Return (X, Y) of the center of cell containing provided text 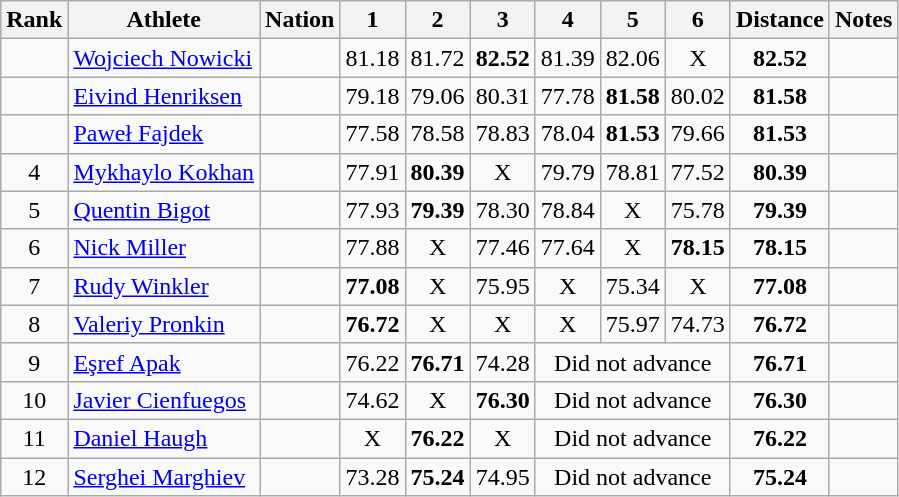
Mykhaylo Kokhan (164, 172)
Quentin Bigot (164, 210)
78.58 (438, 134)
1 (372, 20)
9 (34, 362)
77.91 (372, 172)
Eivind Henriksen (164, 96)
77.93 (372, 210)
74.28 (502, 362)
Notes (863, 20)
75.78 (698, 210)
82.06 (632, 58)
78.30 (502, 210)
10 (34, 400)
74.62 (372, 400)
3 (502, 20)
81.39 (568, 58)
81.72 (438, 58)
Daniel Haugh (164, 438)
Nick Miller (164, 248)
77.52 (698, 172)
75.97 (632, 324)
7 (34, 286)
Rank (34, 20)
75.34 (632, 286)
Serghei Marghiev (164, 477)
2 (438, 20)
79.06 (438, 96)
78.84 (568, 210)
Distance (780, 20)
11 (34, 438)
77.88 (372, 248)
Valeriy Pronkin (164, 324)
81.18 (372, 58)
73.28 (372, 477)
77.46 (502, 248)
77.78 (568, 96)
77.58 (372, 134)
77.64 (568, 248)
8 (34, 324)
78.83 (502, 134)
Eşref Apak (164, 362)
Rudy Winkler (164, 286)
80.02 (698, 96)
74.73 (698, 324)
75.95 (502, 286)
Nation (300, 20)
79.79 (568, 172)
79.18 (372, 96)
Javier Cienfuegos (164, 400)
74.95 (502, 477)
79.66 (698, 134)
80.31 (502, 96)
78.04 (568, 134)
Wojciech Nowicki (164, 58)
Paweł Fajdek (164, 134)
Athlete (164, 20)
78.81 (632, 172)
12 (34, 477)
